Provide the [X, Y] coordinate of the cell's center where the given text is located.  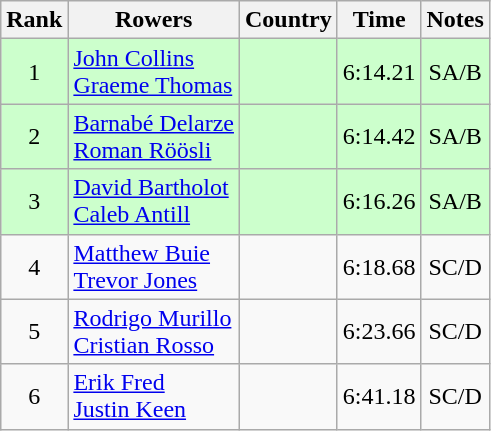
6:14.42 [379, 136]
Matthew BuieTrevor Jones [154, 266]
Country [288, 20]
6:41.18 [379, 396]
David BartholotCaleb Antill [154, 202]
Rank [34, 20]
3 [34, 202]
6:16.26 [379, 202]
6:23.66 [379, 332]
6:18.68 [379, 266]
Erik FredJustin Keen [154, 396]
6:14.21 [379, 72]
John CollinsGraeme Thomas [154, 72]
4 [34, 266]
Notes [455, 20]
Rowers [154, 20]
2 [34, 136]
6 [34, 396]
Time [379, 20]
Rodrigo MurilloCristian Rosso [154, 332]
Barnabé DelarzeRoman Röösli [154, 136]
5 [34, 332]
1 [34, 72]
